Return the [X, Y] coordinate for the center point of the cell that contains the specified text.  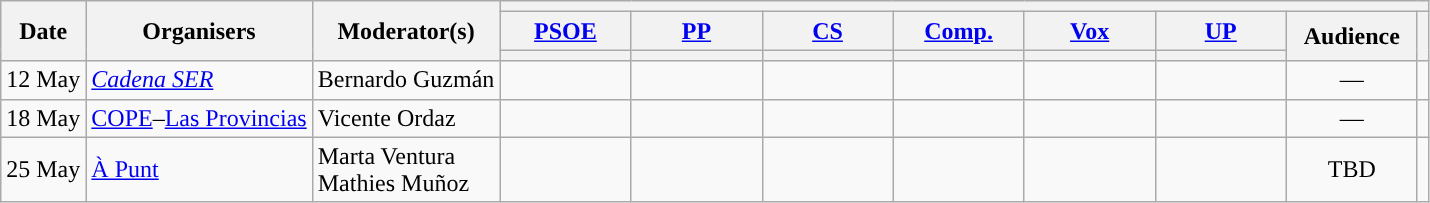
Date [44, 31]
CS [828, 31]
UP [1220, 31]
Comp. [958, 31]
Vicente Ordaz [406, 118]
Bernardo Guzmán [406, 80]
PSOE [566, 31]
À Punt [199, 170]
PP [696, 31]
Organisers [199, 31]
Cadena SER [199, 80]
18 May [44, 118]
Marta VenturaMathies Muñoz [406, 170]
Moderator(s) [406, 31]
12 May [44, 80]
Audience [1352, 36]
Vox [1090, 31]
TBD [1352, 170]
COPE–Las Provincias [199, 118]
25 May [44, 170]
